Output the (x, y) coordinate of the center of the cell containing the given text.  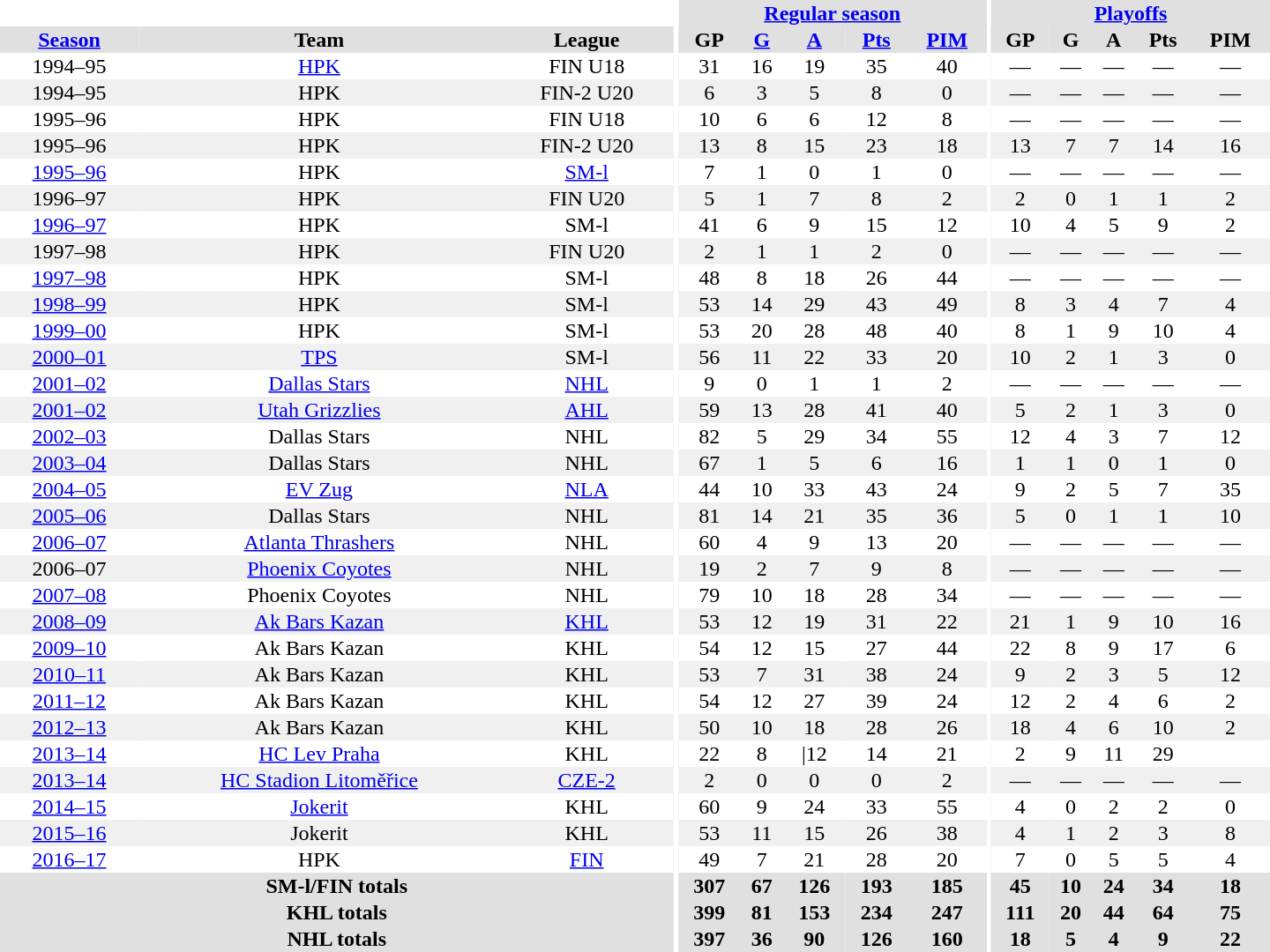
2002–03 (69, 436)
2008–09 (69, 621)
EV Zug (319, 489)
185 (947, 886)
90 (814, 939)
2014–15 (69, 807)
1999–00 (69, 331)
2010–11 (69, 674)
2005–06 (69, 516)
CZE-2 (587, 780)
TPS (319, 357)
2000–01 (69, 357)
SM-l/FIN totals (337, 886)
2007–08 (69, 595)
2012–13 (69, 727)
234 (877, 912)
56 (709, 357)
39 (877, 701)
307 (709, 886)
Season (69, 40)
399 (709, 912)
2009–10 (69, 648)
111 (1020, 912)
Atlanta Thrashers (319, 542)
82 (709, 436)
Playoffs (1131, 13)
AHL (587, 410)
2011–12 (69, 701)
FIN (587, 859)
2004–05 (69, 489)
League (587, 40)
153 (814, 912)
HC Lev Praha (319, 754)
2016–17 (69, 859)
2015–16 (69, 833)
17 (1162, 648)
59 (709, 410)
Utah Grizzlies (319, 410)
1998–99 (69, 304)
50 (709, 727)
397 (709, 939)
Team (319, 40)
64 (1162, 912)
2003–04 (69, 463)
NHL totals (337, 939)
247 (947, 912)
Regular season (833, 13)
75 (1230, 912)
HC Stadion Litoměřice (319, 780)
160 (947, 939)
79 (709, 595)
KHL totals (337, 912)
193 (877, 886)
45 (1020, 886)
|12 (814, 754)
NLA (587, 489)
23 (877, 145)
